Search for the cell housing the specified text and yield its (x, y) center coordinate. 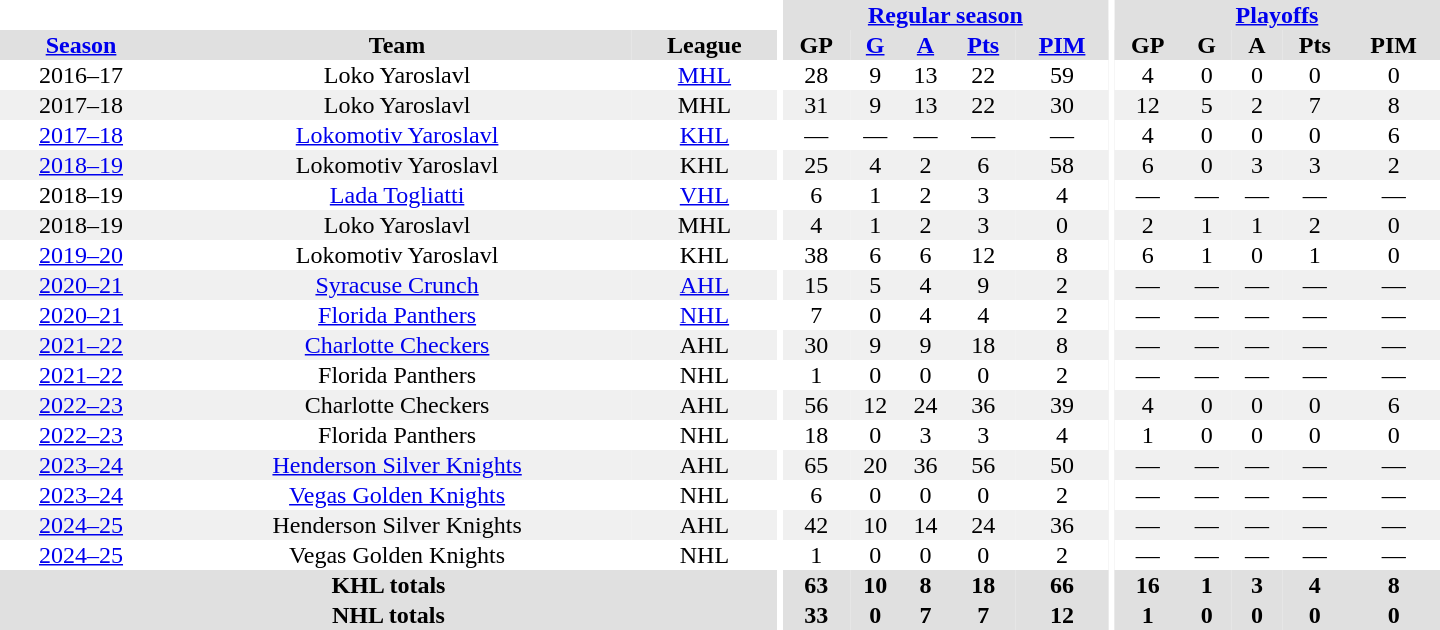
38 (816, 255)
63 (816, 585)
League (704, 45)
Lada Togliatti (397, 195)
50 (1062, 465)
25 (816, 165)
31 (816, 105)
15 (816, 285)
Team (397, 45)
VHL (704, 195)
2016–17 (81, 75)
66 (1062, 585)
2019–20 (81, 255)
14 (925, 525)
KHL totals (388, 585)
Regular season (945, 15)
NHL totals (388, 615)
Season (81, 45)
39 (1062, 405)
16 (1148, 585)
28 (816, 75)
Playoffs (1277, 15)
65 (816, 465)
20 (875, 465)
Syracuse Crunch (397, 285)
42 (816, 525)
58 (1062, 165)
59 (1062, 75)
33 (816, 615)
